Determine the (X, Y) coordinate at the center of the cell enclosing the given text.  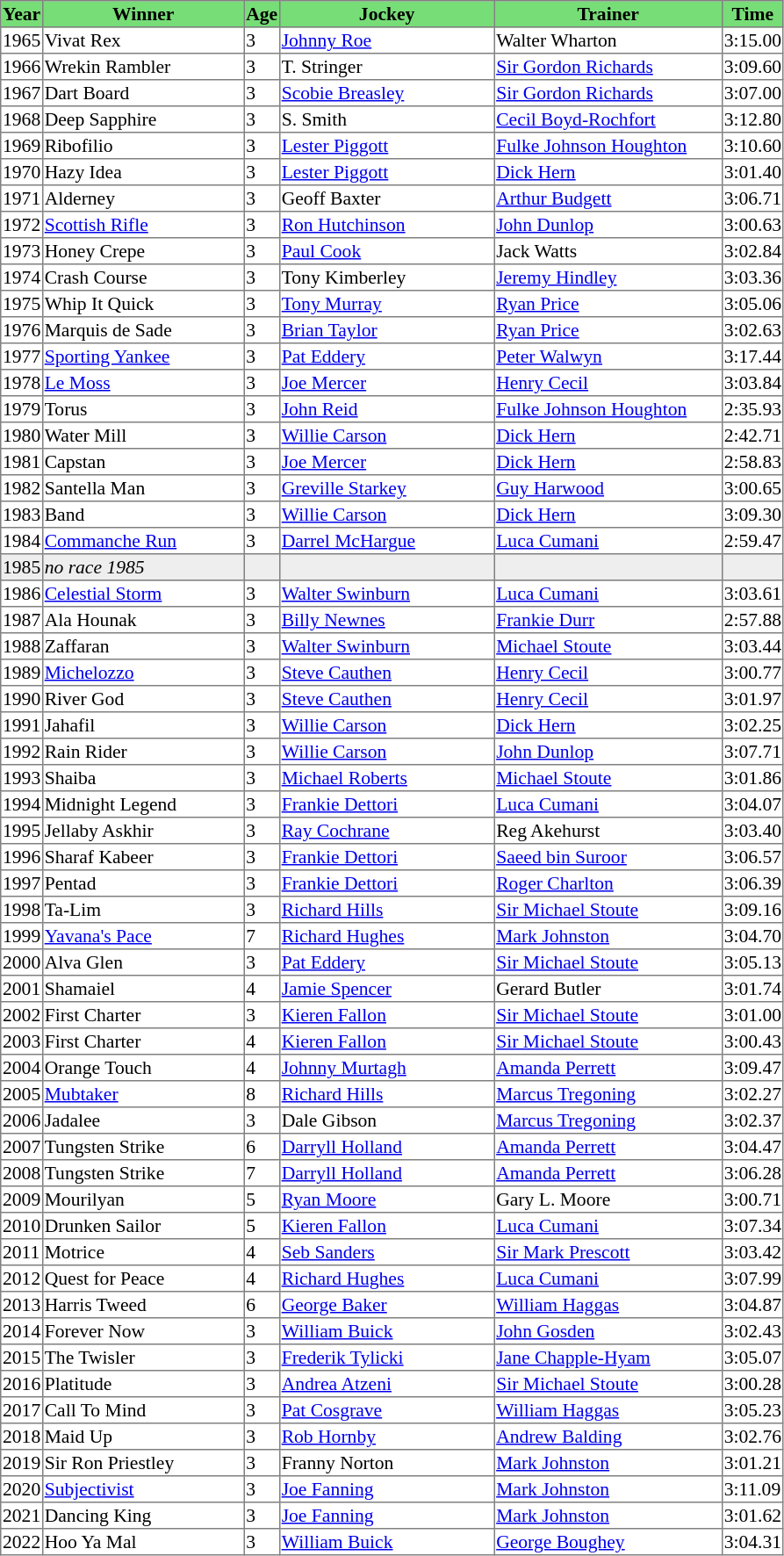
2015 (22, 1358)
Billy Newnes (386, 620)
2:35.93 (752, 409)
3:00.71 (752, 1199)
2016 (22, 1384)
2019 (22, 1463)
3:09.30 (752, 515)
3:01.86 (752, 778)
1994 (22, 804)
Jane Chapple-Hyam (608, 1358)
Jack Watts (608, 251)
3:01.62 (752, 1516)
Hazy Idea (143, 172)
1972 (22, 225)
Trainer (608, 14)
3:07.00 (752, 93)
3:04.87 (752, 1305)
1967 (22, 93)
Roger Charlton (608, 883)
Jadalee (143, 1120)
1978 (22, 383)
3:00.28 (752, 1384)
Harris Tweed (143, 1305)
Dancing King (143, 1516)
Commanche Run (143, 541)
3:12.80 (752, 119)
Santella Man (143, 488)
Wrekin Rambler (143, 67)
Gary L. Moore (608, 1199)
2013 (22, 1305)
Whip It Quick (143, 304)
Pentad (143, 883)
1986 (22, 594)
3:05.13 (752, 962)
Ray Cochrane (386, 831)
2020 (22, 1489)
1969 (22, 146)
1974 (22, 277)
3:11.09 (752, 1489)
Rob Hornby (386, 1437)
1999 (22, 936)
Rain Rider (143, 752)
Arthur Budgett (608, 198)
2001 (22, 989)
3:05.06 (752, 304)
3:02.63 (752, 330)
2008 (22, 1173)
George Boughey (608, 1542)
Paul Cook (386, 251)
3:15.00 (752, 40)
Alva Glen (143, 962)
T. Stringer (386, 67)
Frankie Durr (608, 620)
3:06.71 (752, 198)
1992 (22, 752)
Shamaiel (143, 989)
Celestial Storm (143, 594)
3:04.31 (752, 1542)
Ron Hutchinson (386, 225)
3:07.34 (752, 1226)
2:58.83 (752, 462)
Andrea Atzeni (386, 1384)
2006 (22, 1120)
Pat Cosgrave (386, 1410)
1970 (22, 172)
Alderney (143, 198)
Ta-Lim (143, 910)
3:00.77 (752, 673)
Torus (143, 409)
John Gosden (608, 1331)
Jeremy Hindley (608, 277)
Crash Course (143, 277)
3:03.40 (752, 831)
1971 (22, 198)
Dale Gibson (386, 1120)
Gerard Butler (608, 989)
1993 (22, 778)
3:02.84 (752, 251)
3:17.44 (752, 357)
2018 (22, 1437)
2:57.88 (752, 620)
3:02.76 (752, 1437)
Tony Kimberley (386, 277)
3:03.36 (752, 277)
1988 (22, 646)
1985 (22, 567)
Sporting Yankee (143, 357)
Cecil Boyd-Rochfort (608, 119)
Shaiba (143, 778)
3:05.23 (752, 1410)
1965 (22, 40)
3:03.84 (752, 383)
3:04.47 (752, 1147)
1980 (22, 436)
1984 (22, 541)
Jockey (386, 14)
no race 1985 (143, 567)
Zaffaran (143, 646)
Peter Walwyn (608, 357)
S. Smith (386, 119)
Frederik Tylicki (386, 1358)
Subjectivist (143, 1489)
1976 (22, 330)
Johnny Roe (386, 40)
John Reid (386, 409)
1975 (22, 304)
Honey Crepe (143, 251)
Andrew Balding (608, 1437)
2004 (22, 1068)
3:01.97 (752, 699)
Maid Up (143, 1437)
3:09.16 (752, 910)
2000 (22, 962)
Le Moss (143, 383)
Deep Sapphire (143, 119)
3:00.63 (752, 225)
3:06.39 (752, 883)
Guy Harwood (608, 488)
Midnight Legend (143, 804)
Johnny Murtagh (386, 1068)
3:00.43 (752, 1041)
1990 (22, 699)
2:42.71 (752, 436)
Brian Taylor (386, 330)
1983 (22, 515)
1981 (22, 462)
2:59.47 (752, 541)
2007 (22, 1147)
Yavana's Pace (143, 936)
1966 (22, 67)
Sharaf Kabeer (143, 857)
3:09.47 (752, 1068)
2011 (22, 1252)
1995 (22, 831)
1968 (22, 119)
2021 (22, 1516)
Jellaby Askhir (143, 831)
Michelozzo (143, 673)
1996 (22, 857)
Dart Board (143, 93)
Marquis de Sade (143, 330)
3:09.60 (752, 67)
1982 (22, 488)
3:01.21 (752, 1463)
Reg Akehurst (608, 831)
3:07.71 (752, 752)
2012 (22, 1279)
1998 (22, 910)
Hoo Ya Mal (143, 1542)
2014 (22, 1331)
1977 (22, 357)
Vivat Rex (143, 40)
3:04.07 (752, 804)
3:01.00 (752, 1015)
2002 (22, 1015)
Mourilyan (143, 1199)
1987 (22, 620)
3:01.40 (752, 172)
3:02.37 (752, 1120)
Band (143, 515)
2005 (22, 1094)
George Baker (386, 1305)
Scobie Breasley (386, 93)
Year (22, 14)
3:02.27 (752, 1094)
2009 (22, 1199)
3:04.70 (752, 936)
2010 (22, 1226)
The Twisler (143, 1358)
Michael Roberts (386, 778)
1979 (22, 409)
Tony Murray (386, 304)
Ribofilio (143, 146)
Walter Wharton (608, 40)
Age (262, 14)
3:02.25 (752, 725)
Darrel McHargue (386, 541)
Capstan (143, 462)
Greville Starkey (386, 488)
3:10.60 (752, 146)
3:03.44 (752, 646)
3:06.57 (752, 857)
3:03.61 (752, 594)
Seb Sanders (386, 1252)
Call To Mind (143, 1410)
1991 (22, 725)
8 (262, 1094)
Drunken Sailor (143, 1226)
Sir Mark Prescott (608, 1252)
Platitude (143, 1384)
Jahafil (143, 725)
Ala Hounak (143, 620)
3:00.65 (752, 488)
Sir Ron Priestley (143, 1463)
River God (143, 699)
3:06.28 (752, 1173)
Mubtaker (143, 1094)
3:02.43 (752, 1331)
Motrice (143, 1252)
Time (752, 14)
Scottish Rifle (143, 225)
Geoff Baxter (386, 198)
3:03.42 (752, 1252)
1997 (22, 883)
1989 (22, 673)
Winner (143, 14)
2017 (22, 1410)
3:07.99 (752, 1279)
2022 (22, 1542)
Orange Touch (143, 1068)
Jamie Spencer (386, 989)
Quest for Peace (143, 1279)
Franny Norton (386, 1463)
Forever Now (143, 1331)
3:01.74 (752, 989)
1973 (22, 251)
Saeed bin Suroor (608, 857)
2003 (22, 1041)
Water Mill (143, 436)
3:05.07 (752, 1358)
Ryan Moore (386, 1199)
